Scan for the cell matching the given text and deliver its [X, Y] coordinate at center. 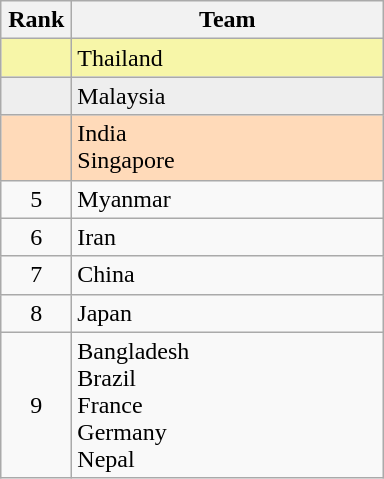
Iran [228, 237]
5 [36, 199]
Thailand [228, 58]
9 [36, 405]
8 [36, 313]
6 [36, 237]
IndiaSingapore [228, 148]
China [228, 275]
BangladeshBrazilFranceGermanyNepal [228, 405]
Team [228, 20]
Rank [36, 20]
7 [36, 275]
Japan [228, 313]
Malaysia [228, 96]
Myanmar [228, 199]
